From the cell containing the given text, extract its center point as (x, y) coordinate. 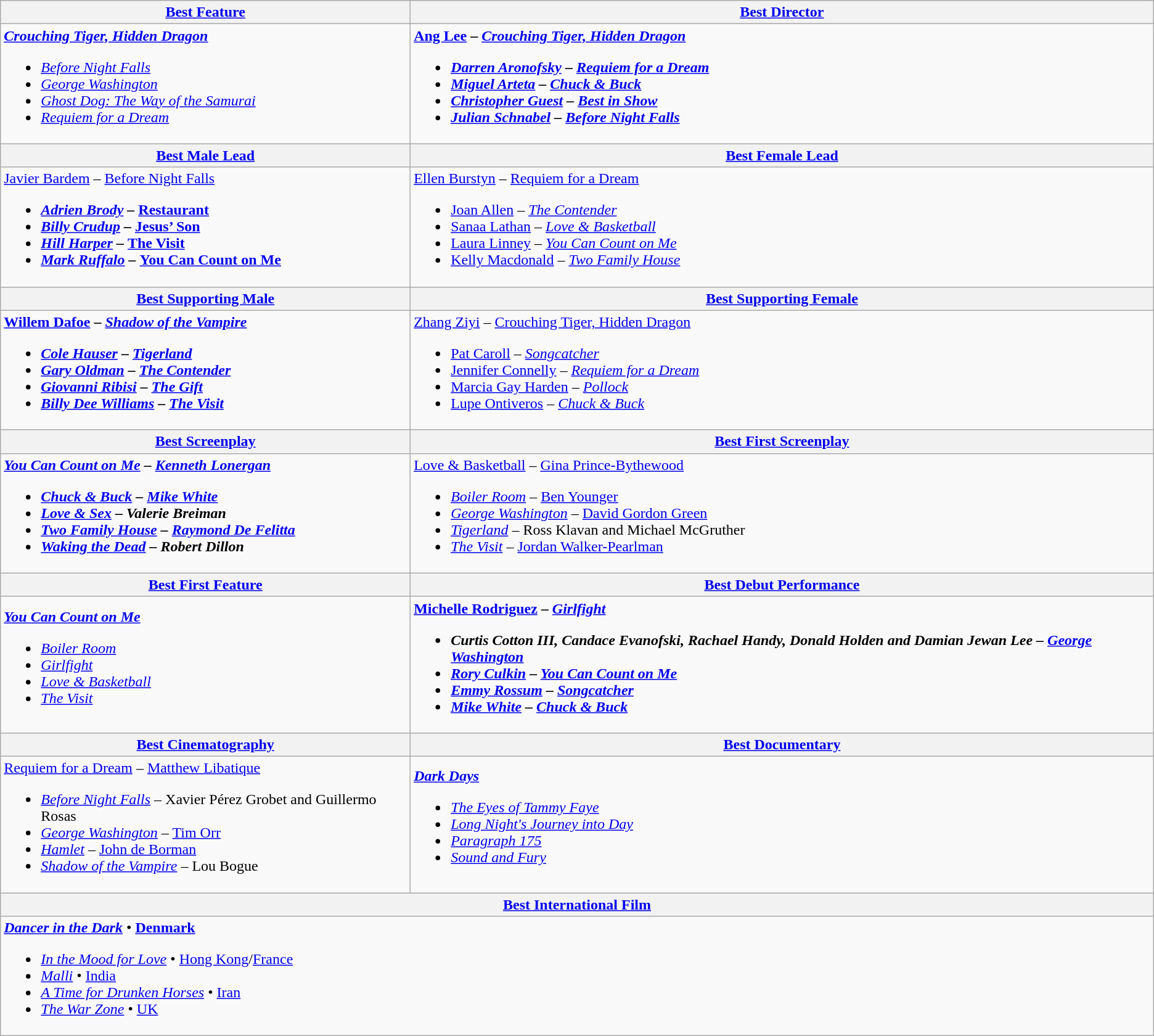
Best Supporting Female (782, 298)
Best Documentary (782, 744)
Best Feature (206, 12)
Best First Feature (206, 585)
Dark DaysThe Eyes of Tammy FayeLong Night's Journey into DayParagraph 175Sound and Fury (782, 824)
Crouching Tiger, Hidden DragonBefore Night FallsGeorge WashingtonGhost Dog: The Way of the SamuraiRequiem for a Dream (206, 84)
Dancer in the Dark • DenmarkIn the Mood for Love • Hong Kong/FranceMalli • IndiaA Time for Drunken Horses • IranThe War Zone • UK (577, 976)
Willem Dafoe – Shadow of the VampireCole Hauser – TigerlandGary Oldman – The ContenderGiovanni Ribisi – The GiftBilly Dee Williams – The Visit (206, 370)
Best Debut Performance (782, 585)
Best Female Lead (782, 155)
Best Director (782, 12)
Best Supporting Male (206, 298)
Best Screenplay (206, 442)
Best International Film (577, 905)
You Can Count on MeBoiler RoomGirlfightLove & BasketballThe Visit (206, 665)
Best Male Lead (206, 155)
Best Cinematography (206, 744)
Best First Screenplay (782, 442)
Javier Bardem – Before Night FallsAdrien Brody – RestaurantBilly Crudup – Jesus’ SonHill Harper – The VisitMark Ruffalo – You Can Count on Me (206, 227)
